Output the [X, Y] coordinate of the center of the cell containing the given text.  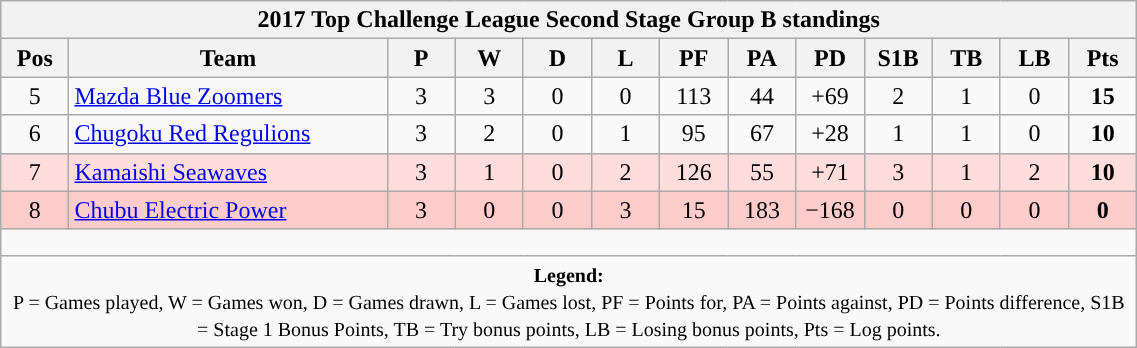
−168 [830, 210]
67 [762, 134]
PF [694, 58]
55 [762, 172]
44 [762, 96]
Pts [1103, 58]
Pos [35, 58]
8 [35, 210]
S1B [898, 58]
TB [966, 58]
+71 [830, 172]
Chubu Electric Power [228, 210]
113 [694, 96]
Team [228, 58]
5 [35, 96]
Kamaishi Seawaves [228, 172]
2017 Top Challenge League Second Stage Group B standings [569, 20]
D [557, 58]
PD [830, 58]
P [421, 58]
+28 [830, 134]
+69 [830, 96]
Chugoku Red Regulions [228, 134]
W [489, 58]
126 [694, 172]
95 [694, 134]
Mazda Blue Zoomers [228, 96]
L [625, 58]
7 [35, 172]
LB [1034, 58]
183 [762, 210]
6 [35, 134]
PA [762, 58]
